Pinpoint the cell where the given text exists, returning its [X, Y] midpoint coordinate. 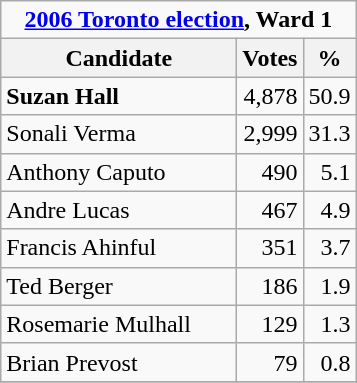
3.7 [330, 248]
Rosemarie Mulhall [119, 324]
Votes [270, 58]
351 [270, 248]
129 [270, 324]
Francis Ahinful [119, 248]
5.1 [330, 172]
Andre Lucas [119, 210]
Sonali Verma [119, 134]
186 [270, 286]
490 [270, 172]
4,878 [270, 96]
31.3 [330, 134]
50.9 [330, 96]
2,999 [270, 134]
4.9 [330, 210]
1.9 [330, 286]
467 [270, 210]
0.8 [330, 362]
79 [270, 362]
Suzan Hall [119, 96]
Anthony Caputo [119, 172]
2006 Toronto election, Ward 1 [178, 20]
Candidate [119, 58]
% [330, 58]
Brian Prevost [119, 362]
1.3 [330, 324]
Ted Berger [119, 286]
